Determine the [X, Y] coordinate at the center of the cell enclosing the given text.  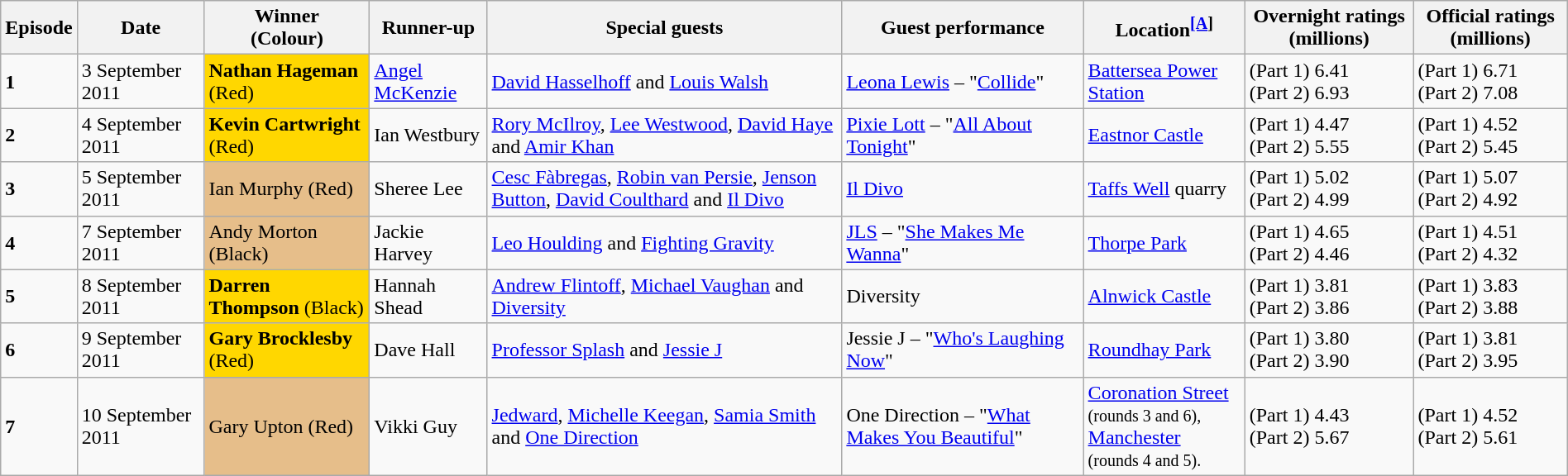
Taffs Well quarry [1164, 188]
Rory McIlroy, Lee Westwood, David Haye and Amir Khan [665, 136]
5 September 2011 [141, 188]
(Part 1) 6.71(Part 2) 7.08 [1490, 81]
David Hasselhoff and Louis Walsh [665, 81]
4 [39, 243]
3 September 2011 [141, 81]
8 September 2011 [141, 296]
Gary Brocklesby (Red) [287, 350]
(Part 1) 3.81(Part 2) 3.95 [1490, 350]
Roundhay Park [1164, 350]
4 September 2011 [141, 136]
(Part 1) 4.52(Part 2) 5.45 [1490, 136]
One Direction – "What Makes You Beautiful" [963, 426]
Official ratings (millions) [1490, 28]
Angel McKenzie [428, 81]
5 [39, 296]
Cesc Fàbregas, Robin van Persie, Jenson Button, David Coulthard and Il Divo [665, 188]
7 [39, 426]
(Part 1) 4.47(Part 2) 5.55 [1329, 136]
(Part 1) 4.65(Part 2) 4.46 [1329, 243]
(Part 1) 4.51(Part 2) 4.32 [1490, 243]
Jedward, Michelle Keegan, Samia Smith and One Direction [665, 426]
(Part 1) 6.41(Part 2) 6.93 [1329, 81]
Runner-up [428, 28]
Leona Lewis – "Collide" [963, 81]
JLS – "She Makes Me Wanna" [963, 243]
Eastnor Castle [1164, 136]
3 [39, 188]
7 September 2011 [141, 243]
Jessie J – "Who's Laughing Now" [963, 350]
Gary Upton (Red) [287, 426]
Andy Morton (Black) [287, 243]
10 September 2011 [141, 426]
Alnwick Castle [1164, 296]
(Part 1) 3.83(Part 2) 3.88 [1490, 296]
Special guests [665, 28]
Leo Houlding and Fighting Gravity [665, 243]
Professor Splash and Jessie J [665, 350]
Pixie Lott – "All About Tonight" [963, 136]
9 September 2011 [141, 350]
Diversity [963, 296]
2 [39, 136]
Hannah Shead [428, 296]
1 [39, 81]
Winner(Colour) [287, 28]
Nathan Hageman (Red) [287, 81]
Thorpe Park [1164, 243]
Ian Murphy (Red) [287, 188]
Overnight ratings (millions) [1329, 28]
Jackie Harvey [428, 243]
Coronation Street (rounds 3 and 6), Manchester (rounds 4 and 5). [1164, 426]
Il Divo [963, 188]
Vikki Guy [428, 426]
Kevin Cartwright (Red) [287, 136]
(Part 1) 3.80(Part 2) 3.90 [1329, 350]
(Part 1) 4.43(Part 2) 5.67 [1329, 426]
Andrew Flintoff, Michael Vaughan and Diversity [665, 296]
(Part 1) 5.02(Part 2) 4.99 [1329, 188]
Darren Thompson (Black) [287, 296]
Dave Hall [428, 350]
Location[A] [1164, 28]
(Part 1) 5.07(Part 2) 4.92 [1490, 188]
(Part 1) 3.81(Part 2) 3.86 [1329, 296]
6 [39, 350]
Battersea Power Station [1164, 81]
Ian Westbury [428, 136]
Date [141, 28]
Episode [39, 28]
Sheree Lee [428, 188]
Guest performance [963, 28]
(Part 1) 4.52(Part 2) 5.61 [1490, 426]
